Locate the cell with the specified text and output its (X, Y) center coordinate. 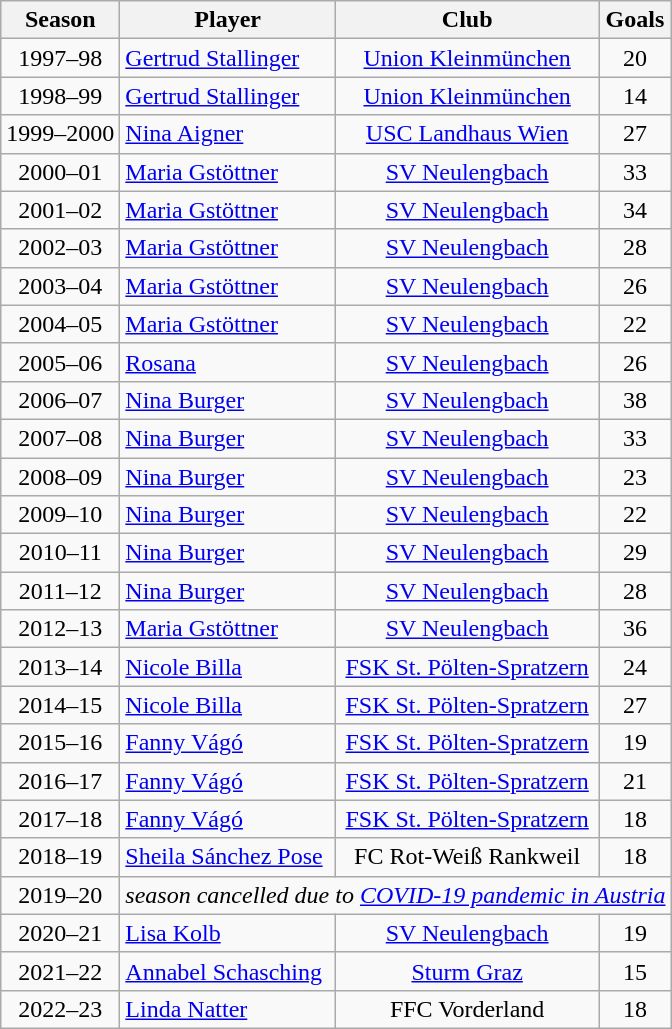
2012–13 (60, 629)
Season (60, 20)
2021–22 (60, 971)
Sheila Sánchez Pose (228, 857)
21 (635, 781)
2006–07 (60, 400)
2010–11 (60, 553)
2001–02 (60, 210)
1999–2000 (60, 134)
Rosana (228, 362)
2002–03 (60, 248)
2000–01 (60, 172)
season cancelled due to COVID-19 pandemic in Austria (396, 895)
2019–20 (60, 895)
2014–15 (60, 705)
FC Rot-Weiß Rankweil (466, 857)
2016–17 (60, 781)
34 (635, 210)
2005–06 (60, 362)
20 (635, 58)
2018–19 (60, 857)
2017–18 (60, 819)
2022–23 (60, 1009)
2013–14 (60, 667)
2003–04 (60, 286)
2020–21 (60, 933)
USC Landhaus Wien (466, 134)
Nina Aigner (228, 134)
24 (635, 667)
23 (635, 477)
2009–10 (60, 515)
2011–12 (60, 591)
Annabel Schasching (228, 971)
14 (635, 96)
29 (635, 553)
2008–09 (60, 477)
2007–08 (60, 438)
38 (635, 400)
Club (466, 20)
Sturm Graz (466, 971)
1997–98 (60, 58)
Goals (635, 20)
15 (635, 971)
Player (228, 20)
36 (635, 629)
FFC Vorderland (466, 1009)
2015–16 (60, 743)
2004–05 (60, 324)
1998–99 (60, 96)
Lisa Kolb (228, 933)
Linda Natter (228, 1009)
